Capture the cell that displays the provided text and extract its (x, y) central coordinate. 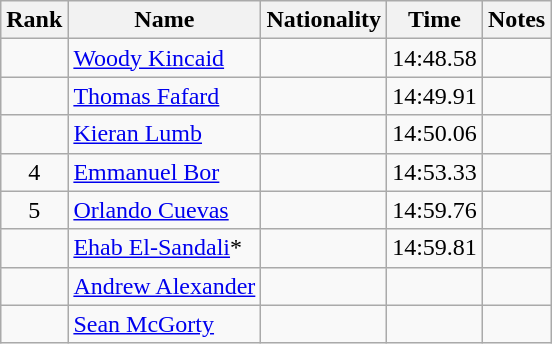
4 (34, 172)
14:49.91 (435, 96)
Woody Kincaid (164, 58)
Name (164, 20)
14:48.58 (435, 58)
14:53.33 (435, 172)
Time (435, 20)
Orlando Cuevas (164, 210)
Rank (34, 20)
Andrew Alexander (164, 286)
5 (34, 210)
14:59.76 (435, 210)
Emmanuel Bor (164, 172)
Ehab El-Sandali* (164, 248)
Sean McGorty (164, 324)
Notes (516, 20)
Thomas Fafard (164, 96)
Nationality (324, 20)
14:50.06 (435, 134)
Kieran Lumb (164, 134)
14:59.81 (435, 248)
